Extract the [x, y] coordinate from the center of the cell holding the provided text.  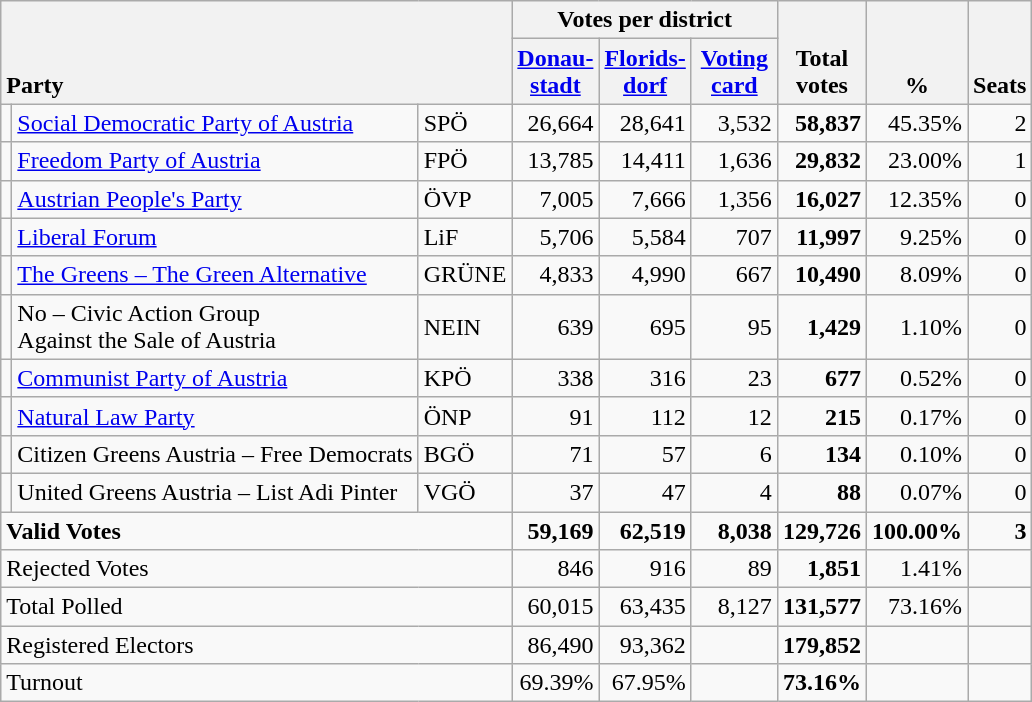
63,435 [645, 607]
28,641 [645, 123]
58,837 [822, 123]
26,664 [556, 123]
134 [822, 454]
916 [645, 569]
91 [556, 416]
8,127 [734, 607]
47 [645, 492]
667 [734, 275]
129,726 [822, 531]
0.07% [916, 492]
112 [645, 416]
846 [556, 569]
93,362 [645, 645]
The Greens – The Green Alternative [215, 275]
45.35% [916, 123]
179,852 [822, 645]
7,005 [556, 199]
VGÖ [465, 492]
Votes per district [645, 20]
4,833 [556, 275]
12.35% [916, 199]
131,577 [822, 607]
Austrian People's Party [215, 199]
Liberal Forum [215, 237]
Registered Electors [256, 645]
Turnout [256, 683]
95 [734, 326]
215 [822, 416]
NEIN [465, 326]
Party [256, 52]
Citizen Greens Austria – Free Democrats [215, 454]
3,532 [734, 123]
6 [734, 454]
Valid Votes [256, 531]
639 [556, 326]
Florids-dorf [645, 72]
677 [822, 378]
1,636 [734, 161]
ÖVP [465, 199]
Total Polled [256, 607]
1.41% [916, 569]
89 [734, 569]
1,851 [822, 569]
67.95% [645, 683]
71 [556, 454]
13,785 [556, 161]
Social Democratic Party of Austria [215, 123]
Rejected Votes [256, 569]
Totalvotes [822, 52]
1.10% [916, 326]
4 [734, 492]
7,666 [645, 199]
88 [822, 492]
United Greens Austria – List Adi Pinter [215, 492]
Donau-stadt [556, 72]
707 [734, 237]
KPÖ [465, 378]
16,027 [822, 199]
Seats [1000, 52]
316 [645, 378]
3 [1000, 531]
338 [556, 378]
62,519 [645, 531]
ÖNP [465, 416]
86,490 [556, 645]
60,015 [556, 607]
695 [645, 326]
69.39% [556, 683]
0.52% [916, 378]
1,429 [822, 326]
Votingcard [734, 72]
8,038 [734, 531]
0.10% [916, 454]
% [916, 52]
12 [734, 416]
1 [1000, 161]
BGÖ [465, 454]
No – Civic Action GroupAgainst the Sale of Austria [215, 326]
5,584 [645, 237]
0.17% [916, 416]
1,356 [734, 199]
Communist Party of Austria [215, 378]
5,706 [556, 237]
FPÖ [465, 161]
LiF [465, 237]
23 [734, 378]
57 [645, 454]
100.00% [916, 531]
59,169 [556, 531]
SPÖ [465, 123]
Natural Law Party [215, 416]
GRÜNE [465, 275]
37 [556, 492]
14,411 [645, 161]
8.09% [916, 275]
Freedom Party of Austria [215, 161]
11,997 [822, 237]
2 [1000, 123]
4,990 [645, 275]
23.00% [916, 161]
10,490 [822, 275]
29,832 [822, 161]
9.25% [916, 237]
